Return the [x, y] coordinate for the center point of the cell that contains the specified text.  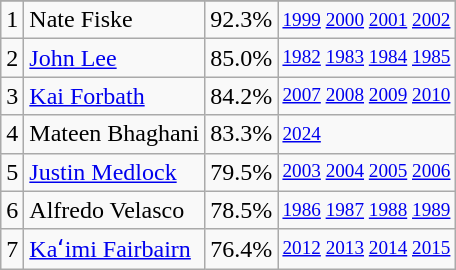
5 [12, 172]
6 [12, 210]
Nate Fiske [114, 20]
Kai Forbath [114, 96]
83.3% [242, 134]
1 [12, 20]
John Lee [114, 58]
1982 1983 1984 1985 [366, 58]
92.3% [242, 20]
2003 2004 2005 2006 [366, 172]
7 [12, 249]
3 [12, 96]
79.5% [242, 172]
Justin Medlock [114, 172]
Mateen Bhaghani [114, 134]
2 [12, 58]
85.0% [242, 58]
2007 2008 2009 2010 [366, 96]
2012 2013 2014 2015 [366, 249]
Kaʻimi Fairbairn [114, 249]
84.2% [242, 96]
1999 2000 2001 2002 [366, 20]
2024 [366, 134]
78.5% [242, 210]
1986 1987 1988 1989 [366, 210]
4 [12, 134]
Alfredo Velasco [114, 210]
76.4% [242, 249]
